From the cell containing the given text, extract its center point as [x, y] coordinate. 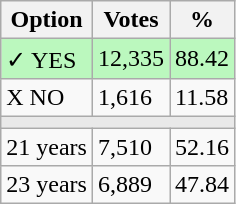
7,510 [130, 147]
23 years [47, 185]
52.16 [202, 147]
% [202, 20]
1,616 [130, 97]
Votes [130, 20]
11.58 [202, 97]
6,889 [130, 185]
12,335 [130, 59]
88.42 [202, 59]
X NO [47, 97]
47.84 [202, 185]
Option [47, 20]
✓ YES [47, 59]
21 years [47, 147]
